Return the [X, Y] coordinate for the center point of the cell that contains the specified text.  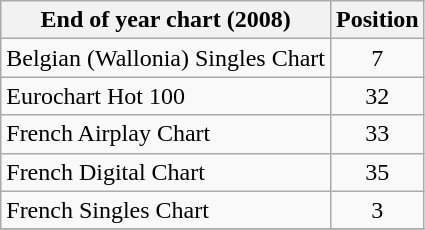
Belgian (Wallonia) Singles Chart [166, 58]
7 [377, 58]
35 [377, 172]
End of year chart (2008) [166, 20]
Eurochart Hot 100 [166, 96]
French Digital Chart [166, 172]
3 [377, 210]
Position [377, 20]
French Singles Chart [166, 210]
French Airplay Chart [166, 134]
32 [377, 96]
33 [377, 134]
